Find where the given text appears and provide that cell's center as [x, y] coordinate. 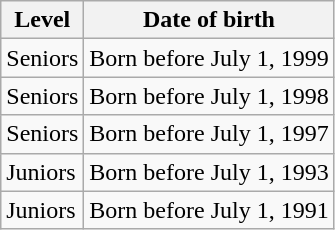
Born before July 1, 1993 [209, 172]
Born before July 1, 1997 [209, 134]
Born before July 1, 1998 [209, 96]
Date of birth [209, 20]
Born before July 1, 1991 [209, 210]
Level [42, 20]
Born before July 1, 1999 [209, 58]
